Scan for the cell matching the given text and deliver its (X, Y) coordinate at center. 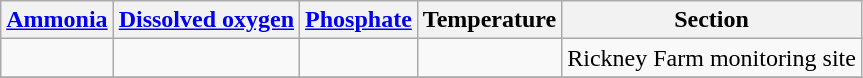
Dissolved oxygen (206, 20)
Ammonia (57, 20)
Section (712, 20)
Temperature (489, 20)
Rickney Farm monitoring site (712, 58)
Phosphate (359, 20)
